Detect which cell encompasses the target text, then output its (X, Y) center coordinate. 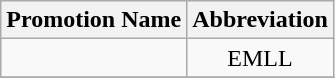
EMLL (260, 58)
Promotion Name (94, 20)
Abbreviation (260, 20)
